Scan for the cell matching the given text and deliver its (x, y) coordinate at center. 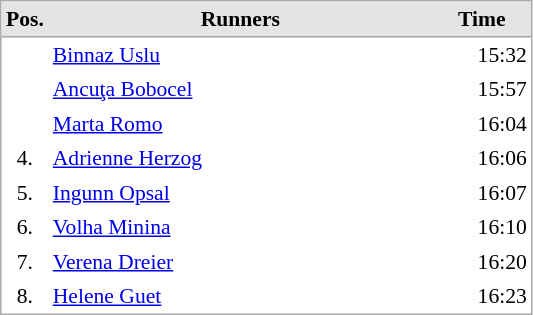
Marta Romo (240, 123)
16:20 (482, 261)
Ancuţa Bobocel (240, 89)
Time (482, 20)
Ingunn Opsal (240, 193)
16:04 (482, 123)
15:32 (482, 55)
7. (26, 261)
16:07 (482, 193)
Volha Minina (240, 227)
16:06 (482, 158)
Pos. (26, 20)
Verena Dreier (240, 261)
5. (26, 193)
8. (26, 296)
16:23 (482, 296)
4. (26, 158)
Adrienne Herzog (240, 158)
Binnaz Uslu (240, 55)
Runners (240, 20)
Helene Guet (240, 296)
15:57 (482, 89)
6. (26, 227)
16:10 (482, 227)
